Determine the [x, y] coordinate at the center of the cell enclosing the given text.  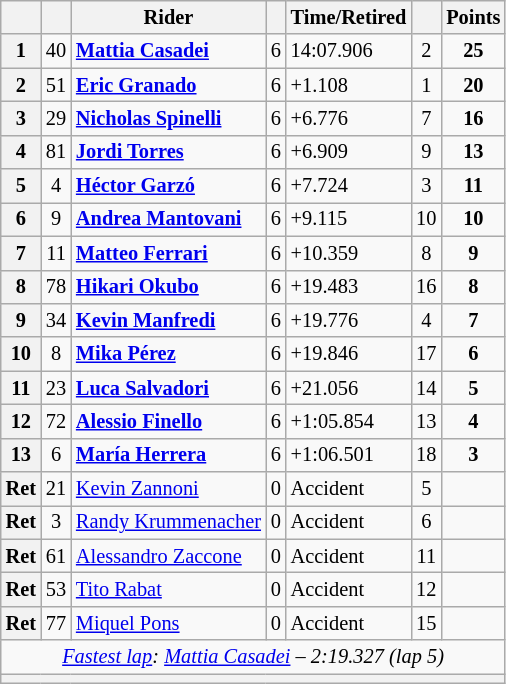
+7.724 [349, 186]
14 [426, 388]
Eric Granado [168, 85]
20 [473, 85]
+19.776 [349, 320]
Fastest lap: Mattia Casadei – 2:19.327 (lap 5) [254, 657]
+1.108 [349, 85]
Kevin Manfredi [168, 320]
Jordi Torres [168, 152]
29 [56, 118]
34 [56, 320]
53 [56, 589]
23 [56, 388]
Rider [168, 17]
+6.776 [349, 118]
+6.909 [349, 152]
15 [426, 623]
Nicholas Spinelli [168, 118]
78 [56, 287]
Time/Retired [349, 17]
Luca Salvadori [168, 388]
40 [56, 51]
+9.115 [349, 219]
+10.359 [349, 253]
Mika Pérez [168, 354]
Alessio Finello [168, 421]
Hikari Okubo [168, 287]
+1:06.501 [349, 455]
+1:05.854 [349, 421]
25 [473, 51]
María Herrera [168, 455]
Mattia Casadei [168, 51]
Randy Krummenacher [168, 522]
Andrea Mantovani [168, 219]
72 [56, 421]
77 [56, 623]
+19.846 [349, 354]
81 [56, 152]
18 [426, 455]
Tito Rabat [168, 589]
14:07.906 [349, 51]
Matteo Ferrari [168, 253]
Points [473, 17]
+19.483 [349, 287]
17 [426, 354]
+21.056 [349, 388]
Héctor Garzó [168, 186]
61 [56, 556]
Miquel Pons [168, 623]
51 [56, 85]
Kevin Zannoni [168, 489]
Alessandro Zaccone [168, 556]
21 [56, 489]
